Scan for the cell matching the given text and deliver its [X, Y] coordinate at center. 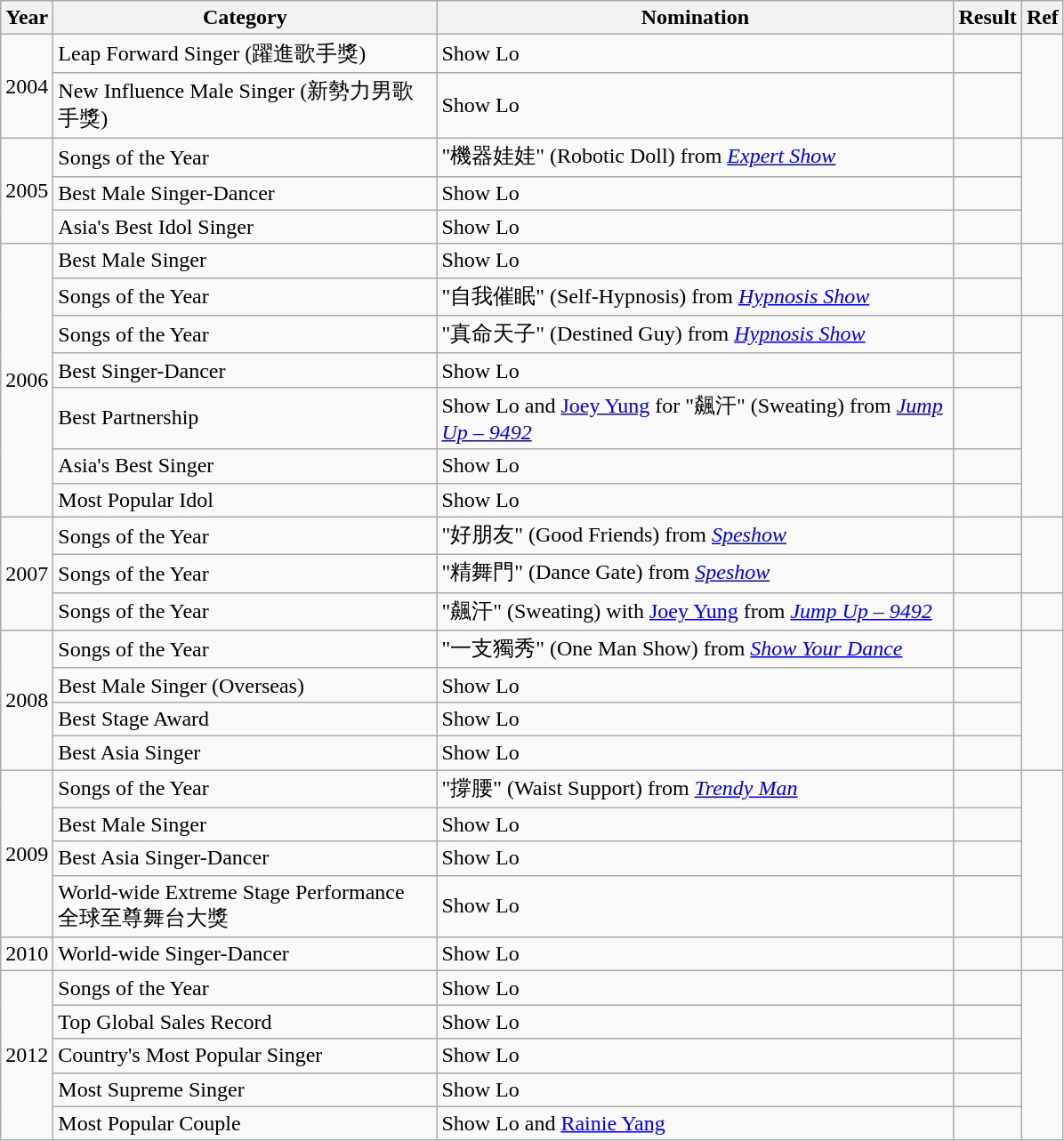
2005 [27, 190]
2006 [27, 381]
Ref [1043, 18]
2008 [27, 701]
Best Male Singer (Overseas) [246, 685]
Most Supreme Singer [246, 1089]
Most Popular Couple [246, 1123]
2007 [27, 574]
"一支獨秀" (One Man Show) from Show Your Dance [696, 649]
"好朋友" (Good Friends) from Speshow [696, 535]
"自我催眠" (Self-Hypnosis) from Hypnosis Show [696, 297]
Year [27, 18]
2004 [27, 87]
Asia's Best Idol Singer [246, 227]
Most Popular Idol [246, 500]
Best Stage Award [246, 719]
Show Lo and Joey Yung for "飆汗" (Sweating) from Jump Up – 9492 [696, 418]
Best Asia Singer-Dancer [246, 858]
Top Global Sales Record [246, 1022]
Best Asia Singer [246, 752]
"精舞門" (Dance Gate) from Speshow [696, 575]
Category [246, 18]
Best Male Singer-Dancer [246, 193]
World-wide Singer-Dancer [246, 954]
Show Lo and Rainie Yang [696, 1123]
Best Singer-Dancer [246, 370]
"飆汗" (Sweating) with Joey Yung from Jump Up – 9492 [696, 612]
"機器娃娃" (Robotic Doll) from Expert Show [696, 157]
2010 [27, 954]
2009 [27, 854]
Best Partnership [246, 418]
2012 [27, 1056]
World-wide Extreme Stage Performance全球至尊舞台大獎 [246, 906]
New Influence Male Singer (新勢力男歌手獎) [246, 105]
"真命天子" (Destined Guy) from Hypnosis Show [696, 334]
"撐腰" (Waist Support) from Trendy Man [696, 790]
Nomination [696, 18]
Country's Most Popular Singer [246, 1056]
Leap Forward Singer (躍進歌手獎) [246, 53]
Result [987, 18]
Asia's Best Singer [246, 466]
